Detect which cell encompasses the target text, then output its (X, Y) center coordinate. 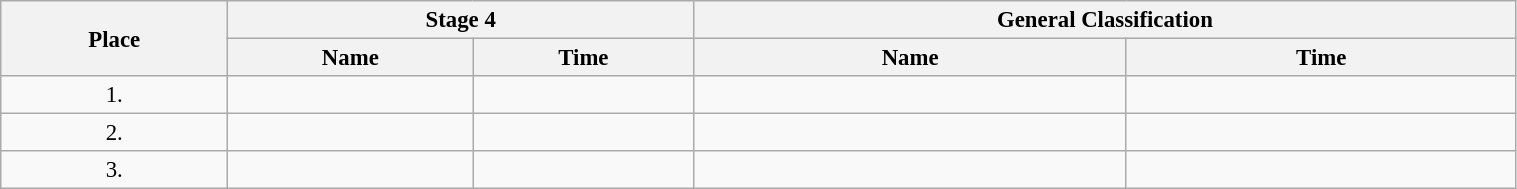
1. (114, 95)
3. (114, 170)
General Classification (1105, 20)
Stage 4 (461, 20)
Place (114, 38)
2. (114, 133)
